Find where the given text appears and provide that cell's center as (x, y) coordinate. 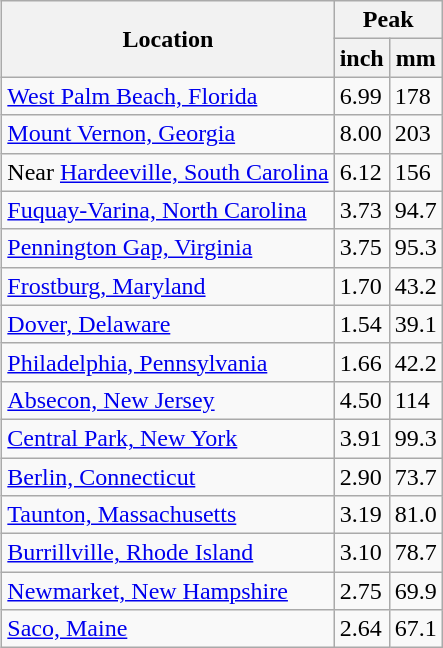
67.1 (416, 629)
Saco, Maine (168, 629)
Dover, Delaware (168, 324)
3.19 (362, 515)
Near Hardeeville, South Carolina (168, 172)
Peak (388, 20)
West Palm Beach, Florida (168, 96)
6.12 (362, 172)
3.10 (362, 553)
1.66 (362, 362)
mm (416, 58)
43.2 (416, 286)
Taunton, Massachusetts (168, 515)
2.75 (362, 591)
8.00 (362, 134)
95.3 (416, 248)
1.54 (362, 324)
Central Park, New York (168, 438)
Location (168, 39)
178 (416, 96)
Pennington Gap, Virginia (168, 248)
3.75 (362, 248)
inch (362, 58)
Frostburg, Maryland (168, 286)
Absecon, New Jersey (168, 400)
1.70 (362, 286)
2.90 (362, 477)
99.3 (416, 438)
94.7 (416, 210)
6.99 (362, 96)
2.64 (362, 629)
114 (416, 400)
73.7 (416, 477)
3.91 (362, 438)
39.1 (416, 324)
203 (416, 134)
42.2 (416, 362)
Philadelphia, Pennsylvania (168, 362)
69.9 (416, 591)
Newmarket, New Hampshire (168, 591)
Burrillville, Rhode Island (168, 553)
78.7 (416, 553)
Mount Vernon, Georgia (168, 134)
Fuquay-Varina, North Carolina (168, 210)
156 (416, 172)
81.0 (416, 515)
4.50 (362, 400)
3.73 (362, 210)
Berlin, Connecticut (168, 477)
